Provide the (X, Y) coordinate of the cell's center where the given text is located.  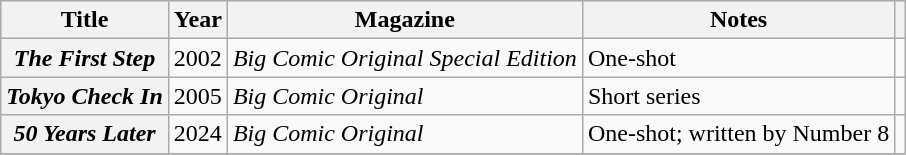
The First Step (85, 58)
One-shot; written by Number 8 (738, 134)
Tokyo Check In (85, 96)
Short series (738, 96)
Magazine (404, 20)
2002 (198, 58)
50 Years Later (85, 134)
Big Comic Original Special Edition (404, 58)
Year (198, 20)
Notes (738, 20)
2005 (198, 96)
Title (85, 20)
One-shot (738, 58)
2024 (198, 134)
